From the cell containing the given text, extract its center point as (X, Y) coordinate. 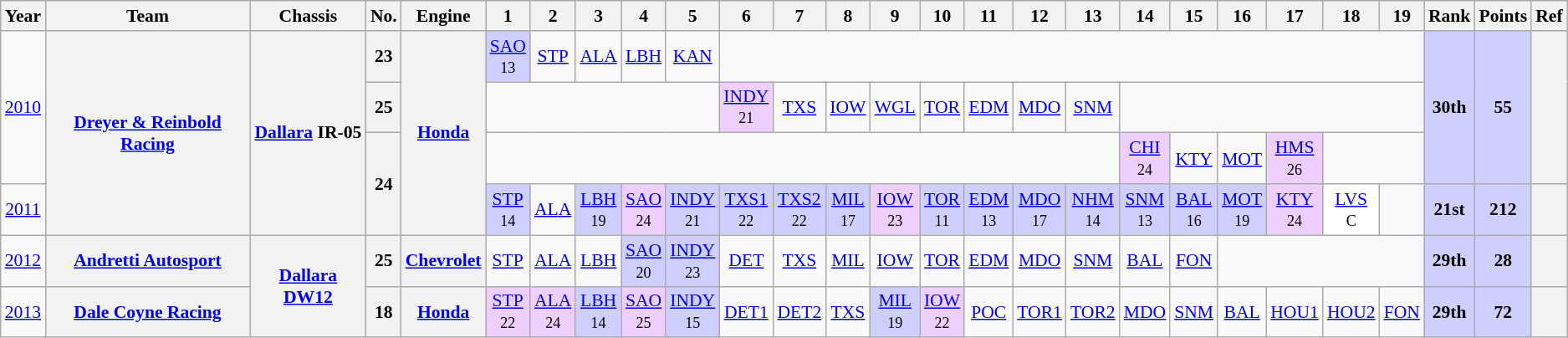
TXS222 (799, 209)
19 (1402, 16)
MOT (1242, 159)
KTY (1194, 159)
Chassis (308, 16)
EDM13 (988, 209)
2013 (23, 311)
Points (1503, 16)
MDO17 (1039, 209)
LVSC (1351, 209)
Year (23, 16)
CHI24 (1146, 159)
SAO25 (644, 311)
15 (1194, 16)
MIL19 (895, 311)
NHM14 (1093, 209)
4 (644, 16)
1 (508, 16)
INDY23 (692, 261)
16 (1242, 16)
IOW22 (942, 311)
LBH14 (598, 311)
MIL (848, 261)
Chevrolet (443, 261)
24 (384, 184)
11 (988, 16)
DET (746, 261)
LBH19 (598, 209)
17 (1295, 16)
STP22 (508, 311)
3 (598, 16)
HOU2 (1351, 311)
30th (1450, 107)
DET1 (746, 311)
KTY24 (1295, 209)
23 (384, 57)
ALA24 (553, 311)
SAO24 (644, 209)
Dale Coyne Racing (147, 311)
6 (746, 16)
SAO20 (644, 261)
Dreyer & Reinbold Racing (147, 133)
21st (1450, 209)
DET2 (799, 311)
72 (1503, 311)
Team (147, 16)
No. (384, 16)
Ref (1549, 16)
5 (692, 16)
Dallara DW12 (308, 286)
TOR1 (1039, 311)
POC (988, 311)
MOT19 (1242, 209)
SAO13 (508, 57)
TXS122 (746, 209)
Rank (1450, 16)
TOR2 (1093, 311)
2011 (23, 209)
STP14 (508, 209)
55 (1503, 107)
14 (1146, 16)
Andretti Autosport (147, 261)
28 (1503, 261)
SNM13 (1146, 209)
12 (1039, 16)
Dallara IR-05 (308, 133)
INDY15 (692, 311)
10 (942, 16)
212 (1503, 209)
13 (1093, 16)
KAN (692, 57)
BAL16 (1194, 209)
7 (799, 16)
HMS26 (1295, 159)
2010 (23, 107)
Engine (443, 16)
WGL (895, 107)
IOW23 (895, 209)
2 (553, 16)
9 (895, 16)
MIL17 (848, 209)
HOU1 (1295, 311)
TOR11 (942, 209)
8 (848, 16)
2012 (23, 261)
